Return the [x, y] coordinate for the center point of the cell that contains the specified text.  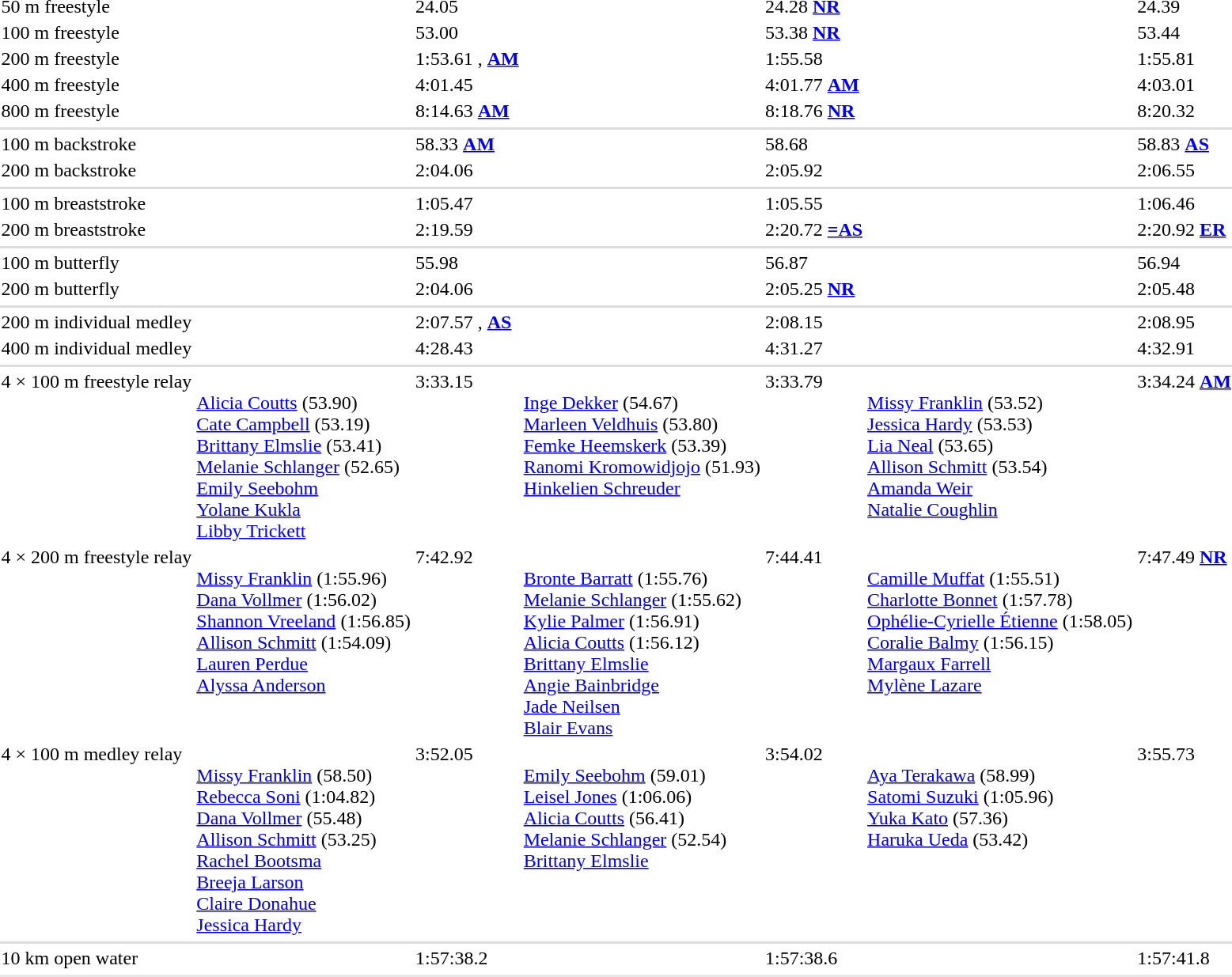
100 m breaststroke [97, 203]
53.38 NR [814, 32]
Missy Franklin (53.52)Jessica Hardy (53.53)Lia Neal (53.65)Allison Schmitt (53.54)Amanda WeirNatalie Coughlin [1000, 456]
100 m butterfly [97, 263]
3:33.79 [814, 456]
4:31.27 [814, 348]
200 m individual medley [97, 322]
200 m breaststroke [97, 229]
1:05.47 [468, 203]
55.98 [468, 263]
2:08.15 [814, 322]
4:01.77 AM [814, 85]
2:20.72 =AS [814, 229]
3:54.02 [814, 839]
10 km open water [97, 958]
2:05.92 [814, 170]
200 m freestyle [97, 59]
53.00 [468, 32]
200 m backstroke [97, 170]
Alicia Coutts (53.90)Cate Campbell (53.19)Brittany Elmslie (53.41)Melanie Schlanger (52.65)Emily SeebohmYolane KuklaLibby Trickett [304, 456]
Camille Muffat (1:55.51)Charlotte Bonnet (1:57.78)Ophélie-Cyrielle Étienne (1:58.05)Coralie Balmy (1:56.15)Margaux FarrellMylène Lazare [1000, 642]
1:57:38.6 [814, 958]
4 × 200 m freestyle relay [97, 642]
Missy Franklin (1:55.96)Dana Vollmer (1:56.02)Shannon Vreeland (1:56.85)Allison Schmitt (1:54.09)Lauren PerdueAlyssa Anderson [304, 642]
800 m freestyle [97, 111]
100 m freestyle [97, 32]
56.87 [814, 263]
8:18.76 NR [814, 111]
4:28.43 [468, 348]
1:57:38.2 [468, 958]
1:55.58 [814, 59]
Emily Seebohm (59.01)Leisel Jones (1:06.06)Alicia Coutts (56.41)Melanie Schlanger (52.54)Brittany Elmslie [642, 839]
7:42.92 [468, 642]
4 × 100 m medley relay [97, 839]
3:52.05 [468, 839]
58.33 AM [468, 144]
400 m individual medley [97, 348]
Aya Terakawa (58.99)Satomi Suzuki (1:05.96)Yuka Kato (57.36)Haruka Ueda (53.42) [1000, 839]
8:14.63 AM [468, 111]
1:05.55 [814, 203]
7:44.41 [814, 642]
400 m freestyle [97, 85]
Inge Dekker (54.67)Marleen Veldhuis (53.80)Femke Heemskerk (53.39)Ranomi Kromowidjojo (51.93)Hinkelien Schreuder [642, 456]
2:07.57 , AS [468, 322]
3:33.15 [468, 456]
200 m butterfly [97, 289]
4 × 100 m freestyle relay [97, 456]
100 m backstroke [97, 144]
4:01.45 [468, 85]
1:53.61 , AM [468, 59]
58.68 [814, 144]
Missy Franklin (58.50)Rebecca Soni (1:04.82)Dana Vollmer (55.48)Allison Schmitt (53.25)Rachel BootsmaBreeja LarsonClaire DonahueJessica Hardy [304, 839]
2:19.59 [468, 229]
2:05.25 NR [814, 289]
